Return (x, y) of the center of cell containing provided text 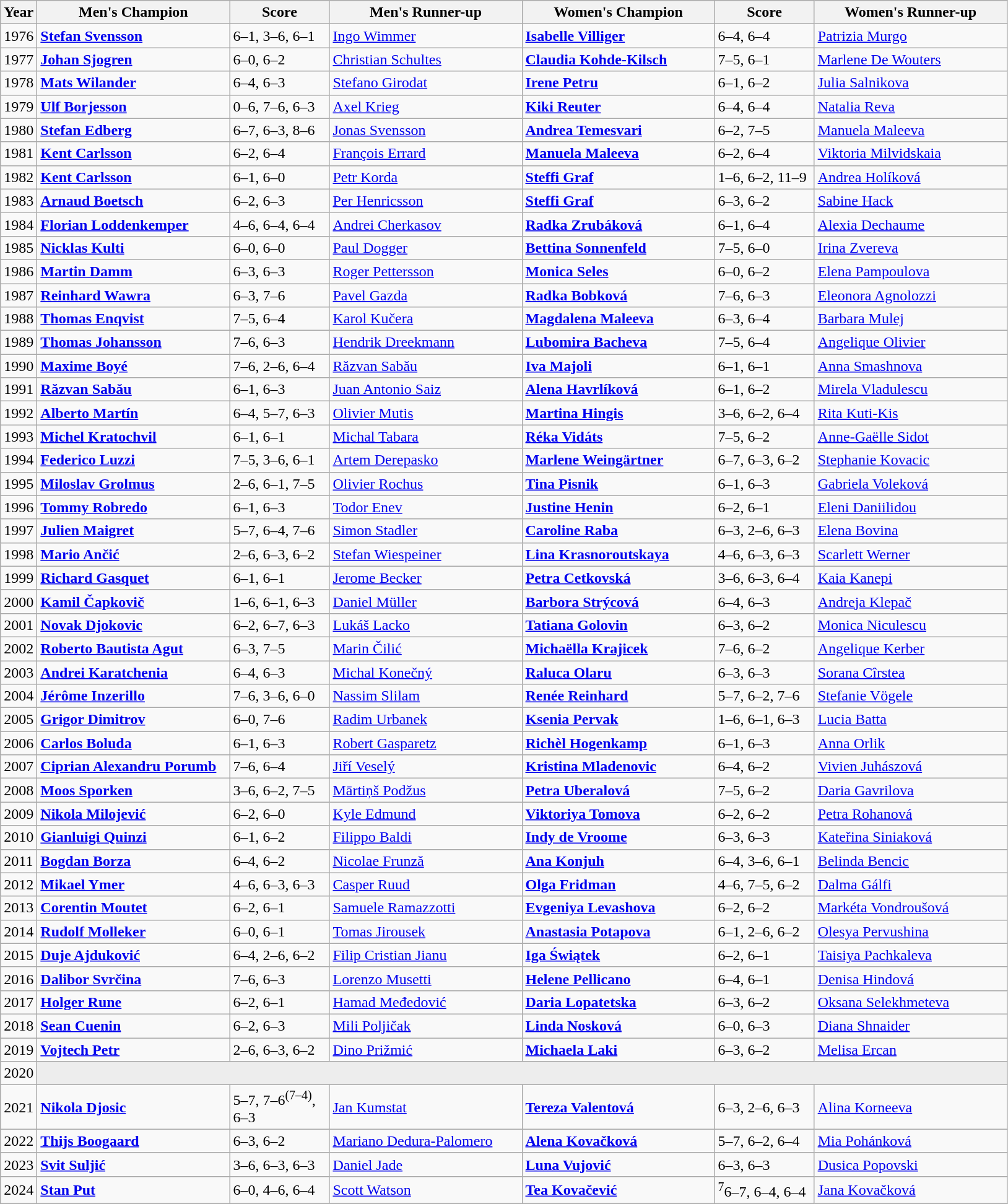
Kateřina Siniaková (910, 837)
Claudia Kohde-Kilsch (618, 59)
Oksana Selekhmeteva (910, 1002)
Women's Champion (618, 12)
Lorenzo Musetti (426, 979)
1999 (19, 578)
Sabine Hack (910, 201)
Stefan Svensson (134, 36)
Mariano Dedura-Palomero (426, 1141)
2000 (19, 601)
Iva Majoli (618, 366)
3–6, 6–2, 7–5 (280, 790)
1994 (19, 460)
Petra Uberalová (618, 790)
Melisa Ercan (910, 1050)
Hendrik Dreekmann (426, 342)
2015 (19, 955)
Michal Tabara (426, 437)
1981 (19, 154)
Olivier Mutis (426, 413)
6–0, 6–3 (764, 1026)
Casper Ruud (426, 884)
5–7, 6–2, 6–4 (764, 1141)
6–4, 5–7, 6–3 (280, 413)
Jiří Veselý (426, 767)
Sorana Cîrstea (910, 672)
Radim Urbanek (426, 720)
Réka Vidáts (618, 437)
2020 (19, 1073)
Mili Poljičak (426, 1026)
Caroline Raba (618, 531)
1987 (19, 295)
6–0, 6–0 (280, 248)
Stan Put (134, 1190)
Mia Pohánková (910, 1141)
Petra Cetkovská (618, 578)
6–1, 3–6, 6–1 (280, 36)
7–6, 6–4 (280, 767)
Stefanie Vögele (910, 696)
Daria Gavrilova (910, 790)
2002 (19, 648)
Alena Kovačková (618, 1141)
Rudolf Molleker (134, 931)
Men's Champion (134, 12)
0–6, 7–6, 6–3 (280, 107)
1995 (19, 484)
Nassim Slilam (426, 696)
6–2, 7–5 (764, 130)
6–3, 6–4 (764, 319)
Viktoriya Tomova (618, 814)
Angelique Olivier (910, 342)
Irina Zvereva (910, 248)
2019 (19, 1050)
Olga Fridman (618, 884)
Michaëlla Krajicek (618, 648)
Arnaud Boetsch (134, 201)
2003 (19, 672)
Irene Petru (618, 83)
Reinhard Wawra (134, 295)
Mario Ančić (134, 554)
Tina Pisnik (618, 484)
2011 (19, 861)
Moos Sporken (134, 790)
Kaia Kanepi (910, 578)
Patrizia Murgo (910, 36)
Lukáš Lacko (426, 625)
3–6, 6–3, 6–3 (280, 1164)
Year (19, 12)
Thijs Boogaard (134, 1141)
Todor Enev (426, 507)
Sean Cuenin (134, 1026)
Mārtiņš Podžus (426, 790)
Marlene Weingärtner (618, 460)
6–2, 6–7, 6–3 (280, 625)
2016 (19, 979)
Michal Konečný (426, 672)
Scarlett Werner (910, 554)
7–6, 6–2 (764, 648)
François Errard (426, 154)
Indy de Vroome (618, 837)
Stefan Edberg (134, 130)
Viktoria Milvidskaia (910, 154)
Linda Nosková (618, 1026)
Daniel Jade (426, 1164)
Filippo Baldi (426, 837)
Denisa Hindová (910, 979)
2014 (19, 931)
Novak Djokovic (134, 625)
Samuele Ramazzotti (426, 908)
Anna Orlik (910, 743)
Petr Korda (426, 177)
Filip Cristian Jianu (426, 955)
Dusica Popovski (910, 1164)
Andreja Klepač (910, 601)
6–4, 6–1 (764, 979)
Iga Świątek (618, 955)
Holger Rune (134, 1002)
Magdalena Maleeva (618, 319)
Elena Pampoulova (910, 271)
2017 (19, 1002)
6–0, 6–1 (280, 931)
Robert Gasparetz (426, 743)
Corentin Moutet (134, 908)
Richard Gasquet (134, 578)
7–5, 6–1 (764, 59)
Duje Ajduković (134, 955)
6–4, 2–6, 6–2 (280, 955)
Christian Schultes (426, 59)
6–7, 6–3, 6–2 (764, 460)
Angelique Kerber (910, 648)
Luna Vujović (618, 1164)
Bogdan Borza (134, 861)
2006 (19, 743)
Kyle Edmund (426, 814)
Stefan Wiespeiner (426, 554)
Barbora Strýcová (618, 601)
Stephanie Kovacic (910, 460)
Andrei Karatchenia (134, 672)
Ingo Wimmer (426, 36)
Renée Reinhard (618, 696)
Florian Loddenkemper (134, 224)
6–1, 6–4 (764, 224)
Carlos Boluda (134, 743)
1993 (19, 437)
Ulf Borjesson (134, 107)
3–6, 6–3, 6–4 (764, 578)
Julia Salnikova (910, 83)
Artem Derepasko (426, 460)
2010 (19, 837)
Alina Korneeva (910, 1107)
Martin Damm (134, 271)
1990 (19, 366)
2023 (19, 1164)
Tommy Robredo (134, 507)
1980 (19, 130)
4–6, 6–4, 6–4 (280, 224)
Markéta Vondroušová (910, 908)
Daria Lopatetska (618, 1002)
Vivien Juhászová (910, 767)
Martina Hingis (618, 413)
6–4, 3–6, 6–1 (764, 861)
7–5, 6–0 (764, 248)
1989 (19, 342)
1997 (19, 531)
2001 (19, 625)
Olesya Pervushina (910, 931)
Bettina Sonnenfeld (618, 248)
1977 (19, 59)
Andrea Temesvari (618, 130)
Jerome Becker (426, 578)
Olivier Rochus (426, 484)
Elena Bovina (910, 531)
Grigor Dimitrov (134, 720)
Monica Seles (618, 271)
Karol Kučera (426, 319)
Dalma Gálfi (910, 884)
2012 (19, 884)
6–3, 7–6 (280, 295)
Evgeniya Levashova (618, 908)
Roberto Bautista Agut (134, 648)
Kristina Mladenovic (618, 767)
Helene Pellicano (618, 979)
1985 (19, 248)
1984 (19, 224)
Alexia Dechaume (910, 224)
Nikola Djosic (134, 1107)
2022 (19, 1141)
1998 (19, 554)
Alena Havrlíková (618, 390)
Michel Kratochvil (134, 437)
Women's Runner-up (910, 12)
Petra Rohanová (910, 814)
1982 (19, 177)
7–5, 3–6, 6–1 (280, 460)
Anne-Gaëlle Sidot (910, 437)
Ana Konjuh (618, 861)
1992 (19, 413)
1991 (19, 390)
7–6, 3–6, 6–0 (280, 696)
Nicolae Frunză (426, 861)
Eleni Daniilidou (910, 507)
Michaela Laki (618, 1050)
Lucia Batta (910, 720)
Mats Wilander (134, 83)
Taisiya Pachkaleva (910, 955)
Anastasia Potapova (618, 931)
1–6, 6–2, 11–9 (764, 177)
Jana Kovačková (910, 1190)
Gabriela Voleková (910, 484)
6–0, 7–6 (280, 720)
Paul Dogger (426, 248)
Lina Krasnoroutskaya (618, 554)
Eleonora Agnolozzi (910, 295)
Kamil Čapkovič (134, 601)
Dino Prižmić (426, 1050)
Jonas Svensson (426, 130)
5–7, 6–4, 7–6 (280, 531)
Juan Antonio Saiz (426, 390)
Isabelle Villiger (618, 36)
5–7, 7–6(7–4), 6–3 (280, 1107)
2013 (19, 908)
1979 (19, 107)
Federico Luzzi (134, 460)
Thomas Enqvist (134, 319)
Daniel Müller (426, 601)
Nikola Milojević (134, 814)
2021 (19, 1107)
Gianluigi Quinzi (134, 837)
Roger Pettersson (426, 271)
6–1, 2–6, 6–2 (764, 931)
Scott Watson (426, 1190)
2009 (19, 814)
Kiki Reuter (618, 107)
Rita Kuti-Kis (910, 413)
2024 (19, 1190)
Jérôme Inzerillo (134, 696)
76–7, 6–4, 6–4 (764, 1190)
6–2, 6–0 (280, 814)
7–6, 2–6, 6–4 (280, 366)
5–7, 6–2, 7–6 (764, 696)
Men's Runner-up (426, 12)
2–6, 6–1, 7–5 (280, 484)
Natalia Reva (910, 107)
2004 (19, 696)
1996 (19, 507)
Thomas Johansson (134, 342)
Per Henricsson (426, 201)
1988 (19, 319)
6–1, 6–0 (280, 177)
4–6, 7–5, 6–2 (764, 884)
1983 (19, 201)
1986 (19, 271)
Andrea Holíková (910, 177)
Radka Bobková (618, 295)
Richèl Hogenkamp (618, 743)
Miloslav Grolmus (134, 484)
Julien Maigret (134, 531)
Tomas Jirousek (426, 931)
Stefano Girodat (426, 83)
Alberto Martín (134, 413)
Simon Stadler (426, 531)
Justine Henin (618, 507)
6–3, 7–5 (280, 648)
1976 (19, 36)
Tea Kovačević (618, 1190)
Maxime Boyé (134, 366)
Tereza Valentová (618, 1107)
Tatiana Golovin (618, 625)
Pavel Gazda (426, 295)
Nicklas Kulti (134, 248)
Mikael Ymer (134, 884)
Ksenia Pervak (618, 720)
Mirela Vladulescu (910, 390)
6–7, 6–3, 8–6 (280, 130)
2008 (19, 790)
Belinda Bencic (910, 861)
2007 (19, 767)
Vojtech Petr (134, 1050)
Lubomira Bacheva (618, 342)
Marlene De Wouters (910, 59)
Marin Čilić (426, 648)
6–0, 4–6, 6–4 (280, 1190)
Jan Kumstat (426, 1107)
Svit Suljić (134, 1164)
Monica Niculescu (910, 625)
Radka Zrubáková (618, 224)
Ciprian Alexandru Porumb (134, 767)
2018 (19, 1026)
2005 (19, 720)
Raluca Olaru (618, 672)
Barbara Mulej (910, 319)
Anna Smashnova (910, 366)
1978 (19, 83)
Andrei Cherkasov (426, 224)
Axel Krieg (426, 107)
Johan Sjogren (134, 59)
Diana Shnaider (910, 1026)
Hamad Međedović (426, 1002)
Dalibor Svrčina (134, 979)
3–6, 6–2, 6–4 (764, 413)
